Capture the cell that displays the provided text and extract its [x, y] central coordinate. 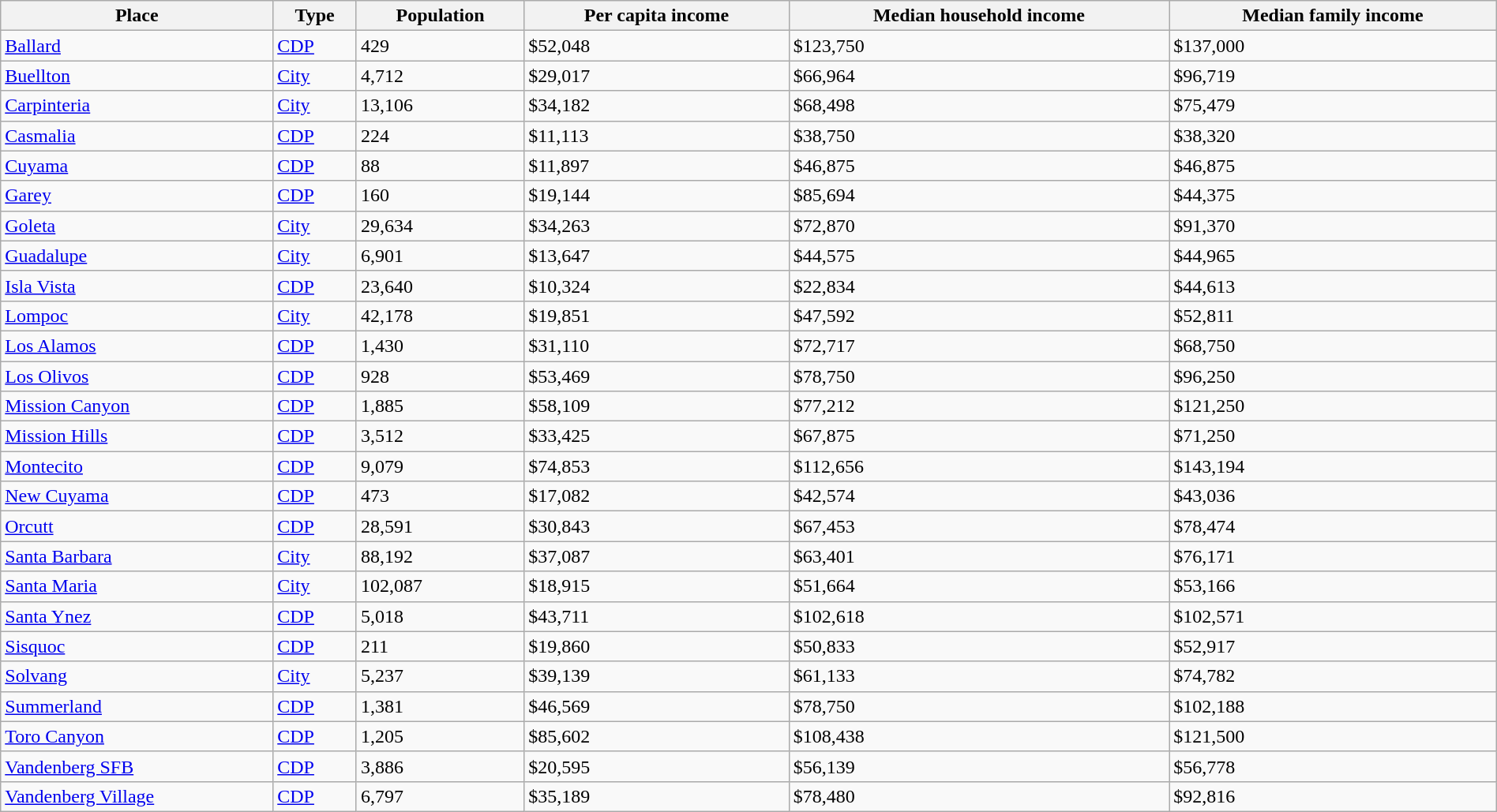
6,797 [440, 796]
Santa Barbara [137, 556]
Place [137, 16]
New Cuyama [137, 496]
$44,375 [1333, 196]
$10,324 [657, 286]
$72,717 [979, 346]
$37,087 [657, 556]
$63,401 [979, 556]
$123,750 [979, 46]
5,237 [440, 676]
$102,618 [979, 616]
$47,592 [979, 316]
Ballard [137, 46]
Type [315, 16]
$19,860 [657, 646]
Carpinteria [137, 106]
88,192 [440, 556]
$20,595 [657, 766]
$42,574 [979, 496]
Solvang [137, 676]
1,205 [440, 736]
Guadalupe [137, 256]
1,430 [440, 346]
Cuyama [137, 166]
$96,719 [1333, 76]
$34,263 [657, 226]
1,381 [440, 706]
$29,017 [657, 76]
4,712 [440, 76]
$91,370 [1333, 226]
$52,048 [657, 46]
$31,110 [657, 346]
Sisquoc [137, 646]
28,591 [440, 526]
$71,250 [1333, 436]
29,634 [440, 226]
Lompoc [137, 316]
$143,194 [1333, 466]
160 [440, 196]
42,178 [440, 316]
211 [440, 646]
$35,189 [657, 796]
$85,602 [657, 736]
Mission Canyon [137, 406]
$96,250 [1333, 376]
$44,613 [1333, 286]
$22,834 [979, 286]
$121,250 [1333, 406]
Goleta [137, 226]
Median family income [1333, 16]
$137,000 [1333, 46]
$61,133 [979, 676]
$38,750 [979, 136]
Per capita income [657, 16]
$78,474 [1333, 526]
$102,188 [1333, 706]
$56,139 [979, 766]
$43,036 [1333, 496]
$67,453 [979, 526]
Toro Canyon [137, 736]
1,885 [440, 406]
$13,647 [657, 256]
Santa Ynez [137, 616]
Orcutt [137, 526]
$39,139 [657, 676]
$11,113 [657, 136]
$44,575 [979, 256]
$102,571 [1333, 616]
23,640 [440, 286]
$76,171 [1333, 556]
$46,569 [657, 706]
$34,182 [657, 106]
Isla Vista [137, 286]
$112,656 [979, 466]
13,106 [440, 106]
$77,212 [979, 406]
$92,816 [1333, 796]
Los Olivos [137, 376]
$68,498 [979, 106]
$108,438 [979, 736]
$51,664 [979, 586]
473 [440, 496]
$74,853 [657, 466]
$72,870 [979, 226]
Garey [137, 196]
Summerland [137, 706]
224 [440, 136]
$121,500 [1333, 736]
$43,711 [657, 616]
6,901 [440, 256]
$50,833 [979, 646]
$67,875 [979, 436]
Vandenberg Village [137, 796]
$11,897 [657, 166]
$52,917 [1333, 646]
$56,778 [1333, 766]
$75,479 [1333, 106]
5,018 [440, 616]
Los Alamos [137, 346]
Vandenberg SFB [137, 766]
$66,964 [979, 76]
928 [440, 376]
3,512 [440, 436]
Montecito [137, 466]
Santa Maria [137, 586]
429 [440, 46]
$53,469 [657, 376]
Mission Hills [137, 436]
Casmalia [137, 136]
$18,915 [657, 586]
$19,144 [657, 196]
$38,320 [1333, 136]
$52,811 [1333, 316]
$53,166 [1333, 586]
$58,109 [657, 406]
$68,750 [1333, 346]
3,886 [440, 766]
$85,694 [979, 196]
$78,480 [979, 796]
9,079 [440, 466]
$30,843 [657, 526]
88 [440, 166]
$33,425 [657, 436]
$17,082 [657, 496]
Population [440, 16]
Buellton [137, 76]
$74,782 [1333, 676]
102,087 [440, 586]
Median household income [979, 16]
$44,965 [1333, 256]
$19,851 [657, 316]
